For the text-containing cell, return its midpoint in (X, Y) coordinate format. 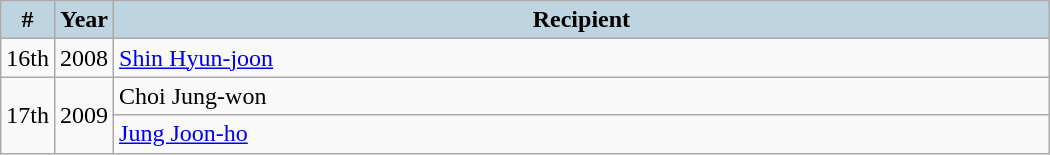
17th (28, 115)
Year (84, 20)
2009 (84, 115)
Recipient (582, 20)
# (28, 20)
Choi Jung-won (582, 96)
Shin Hyun-joon (582, 58)
2008 (84, 58)
16th (28, 58)
Jung Joon-ho (582, 134)
